Detect which cell encompasses the target text, then output its (X, Y) center coordinate. 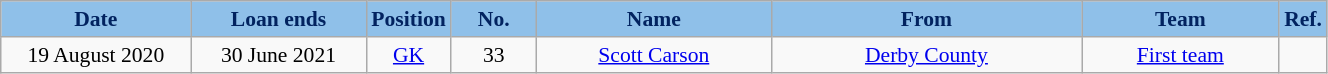
Position (408, 19)
19 August 2020 (96, 55)
Derby County (926, 55)
No. (494, 19)
Team (1181, 19)
Scott Carson (654, 55)
30 June 2021 (278, 55)
Name (654, 19)
33 (494, 55)
From (926, 19)
Date (96, 19)
Loan ends (278, 19)
Ref. (1303, 19)
GK (408, 55)
First team (1181, 55)
